Scan for the cell matching the given text and deliver its (X, Y) coordinate at center. 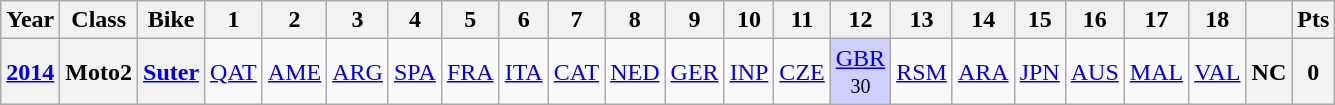
INP (749, 72)
6 (524, 20)
MAL (1156, 72)
AUS (1094, 72)
5 (470, 20)
NC (1269, 72)
CAT (576, 72)
Pts (1314, 20)
FRA (470, 72)
9 (694, 20)
17 (1156, 20)
Year (30, 20)
13 (922, 20)
QAT (234, 72)
Class (99, 20)
8 (635, 20)
15 (1040, 20)
Moto2 (99, 72)
ARA (983, 72)
11 (802, 20)
Bike (172, 20)
7 (576, 20)
JPN (1040, 72)
4 (414, 20)
GBR30 (860, 72)
16 (1094, 20)
12 (860, 20)
2 (294, 20)
Suter (172, 72)
14 (983, 20)
VAL (1218, 72)
10 (749, 20)
AME (294, 72)
ITA (524, 72)
SPA (414, 72)
3 (358, 20)
1 (234, 20)
2014 (30, 72)
ARG (358, 72)
0 (1314, 72)
RSM (922, 72)
18 (1218, 20)
NED (635, 72)
CZE (802, 72)
GER (694, 72)
